Find where the given text appears and provide that cell's center as (x, y) coordinate. 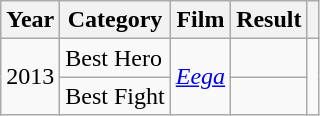
Result (269, 20)
2013 (30, 77)
Year (30, 20)
Eega (200, 77)
Film (200, 20)
Best Fight (115, 96)
Category (115, 20)
Best Hero (115, 58)
